Return (x, y) of the center of cell containing provided text 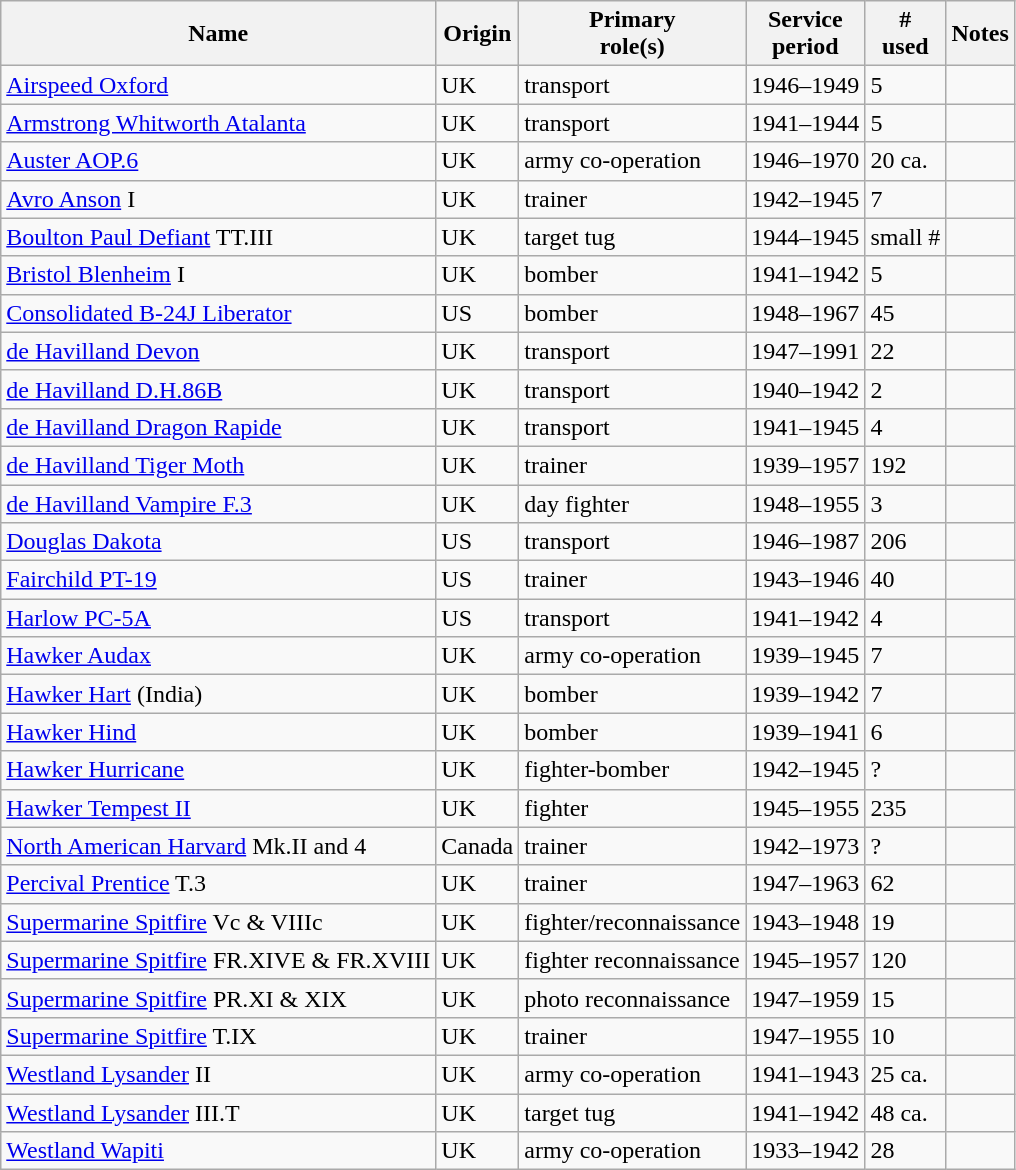
de Havilland D.H.86B (218, 389)
de Havilland Vampire F.3 (218, 503)
1939–1942 (806, 694)
Serviceperiod (806, 34)
Douglas Dakota (218, 542)
Hawker Tempest II (218, 808)
fighter (632, 808)
Hawker Audax (218, 656)
6 (906, 732)
Consolidated B-24J Liberator (218, 313)
fighter reconnaissance (632, 960)
Hawker Hurricane (218, 770)
62 (906, 884)
Westland Lysander III.T (218, 1113)
1947–1963 (806, 884)
1939–1941 (806, 732)
Origin (478, 34)
192 (906, 465)
1941–1943 (806, 1074)
1946–1949 (806, 85)
1945–1957 (806, 960)
1933–1942 (806, 1151)
1941–1945 (806, 427)
Percival Prentice T.3 (218, 884)
de Havilland Devon (218, 351)
Primaryrole(s) (632, 34)
40 (906, 580)
Supermarine Spitfire T.IX (218, 1036)
1943–1948 (806, 922)
1947–1991 (806, 351)
3 (906, 503)
1948–1967 (806, 313)
photo reconnaissance (632, 998)
Westland Wapiti (218, 1151)
Auster AOP.6 (218, 161)
1944–1945 (806, 237)
Hawker Hart (India) (218, 694)
Name (218, 34)
2 (906, 389)
Avro Anson I (218, 199)
Canada (478, 846)
fighter-bomber (632, 770)
de Havilland Dragon Rapide (218, 427)
1941–1944 (806, 123)
Notes (980, 34)
45 (906, 313)
1947–1955 (806, 1036)
#used (906, 34)
Bristol Blenheim I (218, 275)
1939–1945 (806, 656)
235 (906, 808)
48 ca. (906, 1113)
206 (906, 542)
10 (906, 1036)
28 (906, 1151)
Supermarine Spitfire FR.XIVE & FR.XVIII (218, 960)
25 ca. (906, 1074)
1939–1957 (806, 465)
Supermarine Spitfire PR.XI & XIX (218, 998)
1947–1959 (806, 998)
Harlow PC-5A (218, 618)
Boulton Paul Defiant TT.III (218, 237)
15 (906, 998)
1946–1987 (806, 542)
1943–1946 (806, 580)
1942–1973 (806, 846)
Westland Lysander II (218, 1074)
Airspeed Oxford (218, 85)
1948–1955 (806, 503)
small # (906, 237)
22 (906, 351)
de Havilland Tiger Moth (218, 465)
fighter/reconnaissance (632, 922)
day fighter (632, 503)
1946–1970 (806, 161)
North American Harvard Mk.II and 4 (218, 846)
Supermarine Spitfire Vc & VIIIc (218, 922)
19 (906, 922)
120 (906, 960)
Fairchild PT-19 (218, 580)
Hawker Hind (218, 732)
Armstrong Whitworth Atalanta (218, 123)
20 ca. (906, 161)
1940–1942 (806, 389)
1945–1955 (806, 808)
